Extract the [X, Y] coordinate from the center of the cell holding the provided text.  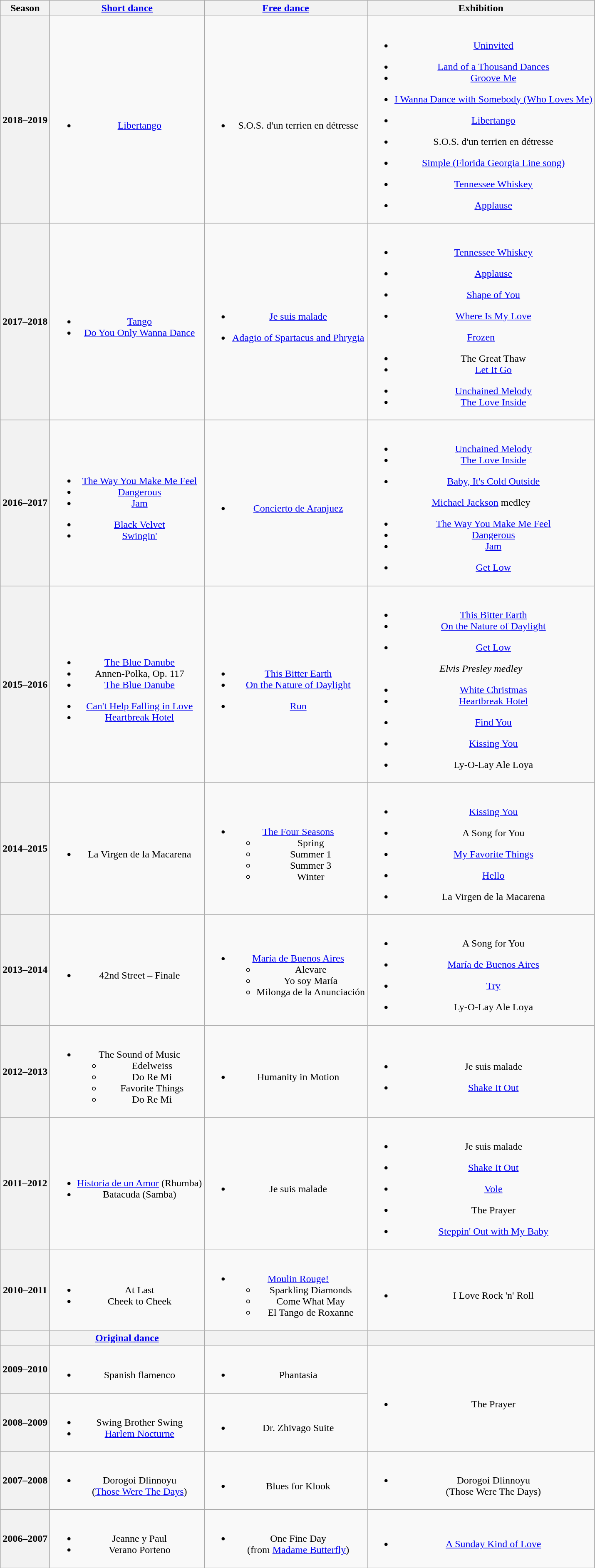
Concierto de Aranjuez [286, 503]
María de Buenos Aires AlevareYo soy MaríaMilonga de la Anunciación [286, 970]
Je suis malade Shake It Out Vole The Prayer Steppin' Out with My Baby [481, 1183]
At Last Cheek to Cheek [127, 1290]
Je suis malade Adagio of Spartacus and Phrygia [286, 321]
Blues for Klook [286, 1481]
Dr. Zhivago Suite [286, 1422]
A Song for You María de Buenos Aires Try Ly-O-Lay Ale Loya [481, 970]
2007–2008 [25, 1481]
I Love Rock 'n' Roll [481, 1290]
Tango Do You Only Wanna Dance [127, 321]
2013–2014 [25, 970]
2009–2010 [25, 1369]
Moulin Rouge!Sparkling DiamondsCome What MayEl Tango de Roxanne [286, 1290]
Short dance [127, 8]
Jeanne y Paul Verano Porteno [127, 1539]
Phantasia [286, 1369]
The Blue Danube Annen-Polka, Op. 117 The Blue Danube Can't Help Falling in Love Heartbreak Hotel [127, 684]
Libertango [127, 120]
Unchained Melody The Love Inside Baby, It's Cold Outside Michael Jackson medleyThe Way You Make Me Feel DangerousJam Get Low [481, 503]
The Sound of Music Edelweiss Do Re Mi Favorite Things Do Re Mi [127, 1071]
2015–2016 [25, 684]
Spanish flamenco [127, 1369]
42nd Street – Finale [127, 970]
2011–2012 [25, 1183]
2017–2018 [25, 321]
Original dance [127, 1338]
S.O.S. d'un terrien en détresse [286, 120]
The Four Seasons SpringSummer 1Summer 3Winter [286, 848]
A Sunday Kind of Love [481, 1539]
2018–2019 [25, 120]
Season [25, 8]
2008–2009 [25, 1422]
Humanity in Motion [286, 1071]
2012–2013 [25, 1071]
Je suis malade [286, 1183]
Tennessee Whiskey Applause Shape of You Where Is My Love FrozenThe Great ThawLet It Go Unchained Melody The Love Inside [481, 321]
The Prayer [481, 1399]
Kissing You A Song for You My Favorite Things HelloLa Virgen de la Macarena [481, 848]
La Virgen de la Macarena [127, 848]
This Bitter EarthOn the Nature of Daylight Run [286, 684]
Swing Brother SwingHarlem Nocturne [127, 1422]
2010–2011 [25, 1290]
Historia de un Amor (Rhumba) Batacuda (Samba) [127, 1183]
2006–2007 [25, 1539]
Free dance [286, 8]
2014–2015 [25, 848]
This Bitter EarthOn the Nature of Daylight Get Low Elvis Presley medleyWhite Christmas Heartbreak Hotel Find You Kissing You Ly-O-Lay Ale Loya [481, 684]
The Way You Make Me Feel Dangerous Jam Black Velvet Swingin' [127, 503]
Je suis malade Shake It Out [481, 1071]
Exhibition [481, 8]
One Fine Day (from Madame Butterfly) [286, 1539]
2016–2017 [25, 503]
